For the text-containing cell, return its midpoint in [X, Y] coordinate format. 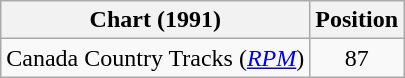
Chart (1991) [156, 20]
Position [357, 20]
Canada Country Tracks (RPM) [156, 58]
87 [357, 58]
